Output the (X, Y) coordinate of the center of the cell containing the given text.  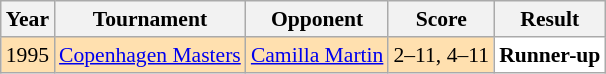
Runner-up (550, 55)
2–11, 4–11 (441, 55)
1995 (28, 55)
Result (550, 19)
Opponent (318, 19)
Camilla Martin (318, 55)
Copenhagen Masters (150, 55)
Tournament (150, 19)
Year (28, 19)
Score (441, 19)
